Return the [x, y] coordinate for the center point of the cell that contains the specified text.  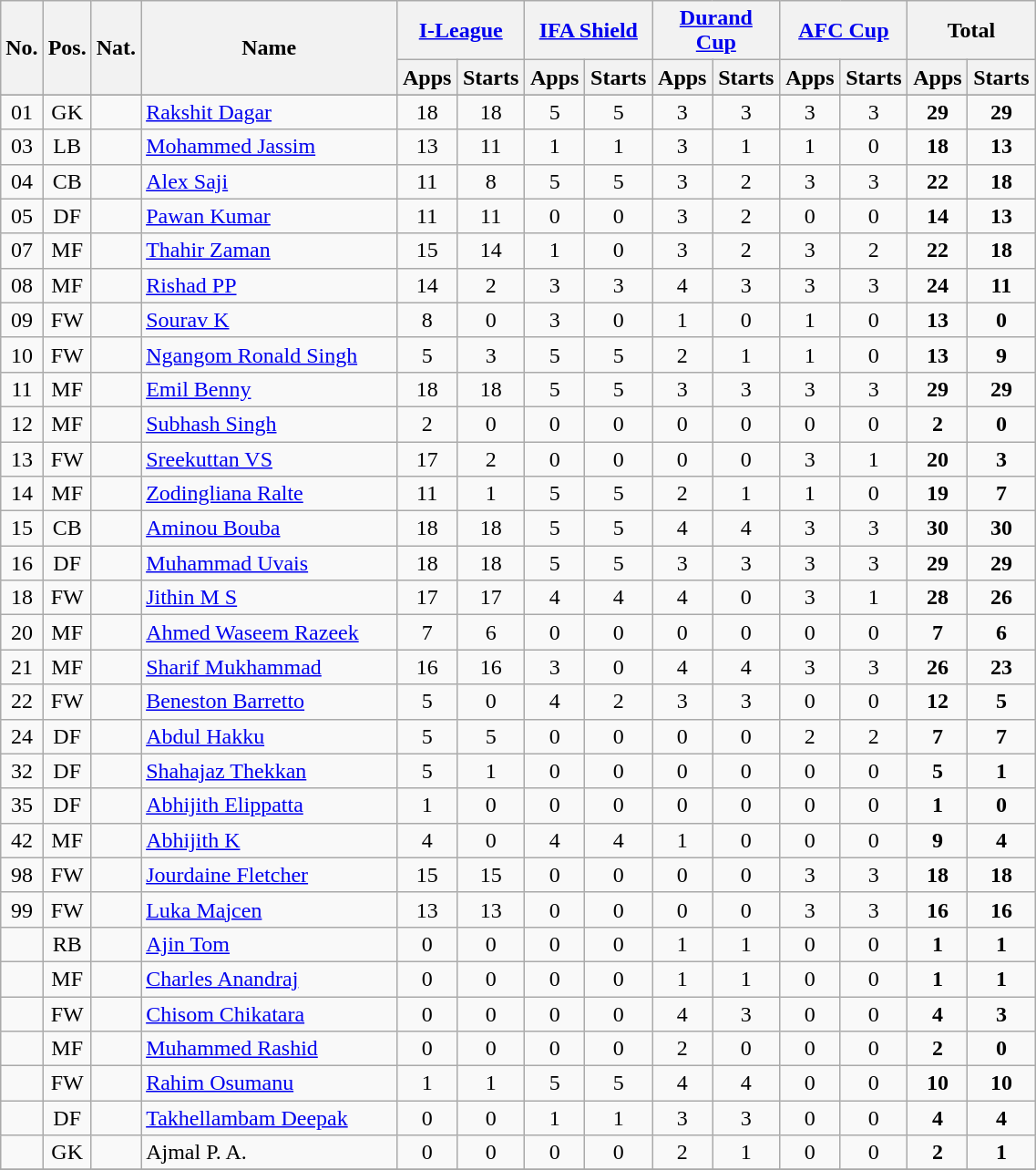
99 [22, 909]
LB [67, 147]
No. [22, 47]
Ajin Tom [270, 944]
Name [270, 47]
Pawan Kumar [270, 216]
Abhijith K [270, 840]
Shahajaz Thekkan [270, 771]
Sreekuttan VS [270, 458]
01 [22, 112]
09 [22, 320]
42 [22, 840]
Rishad PP [270, 285]
RB [67, 944]
08 [22, 285]
Sourav K [270, 320]
Beneston Barretto [270, 702]
IFA Shield [589, 31]
Takhellambam Deepak [270, 1118]
07 [22, 251]
Chisom Chikatara [270, 1014]
Emil Benny [270, 389]
Nat. [116, 47]
35 [22, 806]
Mohammed Jassim [270, 147]
Pos. [67, 47]
Muhammed Rashid [270, 1049]
19 [938, 494]
Alex Saji [270, 181]
Luka Majcen [270, 909]
Thahir Zaman [270, 251]
03 [22, 147]
Jithin M S [270, 598]
Durand Cup [716, 31]
Ahmed Waseem Razeek [270, 632]
Zodingliana Ralte [270, 494]
Sharif Mukhammad [270, 667]
21 [22, 667]
Ngangom Ronald Singh [270, 354]
Rahim Osumanu [270, 1083]
Muhammad Uvais [270, 563]
Jourdaine Fletcher [270, 875]
Total [971, 31]
Rakshit Dagar [270, 112]
32 [22, 771]
Aminou Bouba [270, 529]
Subhash Singh [270, 424]
23 [1001, 667]
Abhijith Elippatta [270, 806]
Ajmal P. A. [270, 1153]
AFC Cup [844, 31]
05 [22, 216]
04 [22, 181]
I-League [461, 31]
Charles Anandraj [270, 979]
28 [938, 598]
Abdul Hakku [270, 736]
98 [22, 875]
